Provide the (x, y) coordinate of the cell's center where the given text is located.  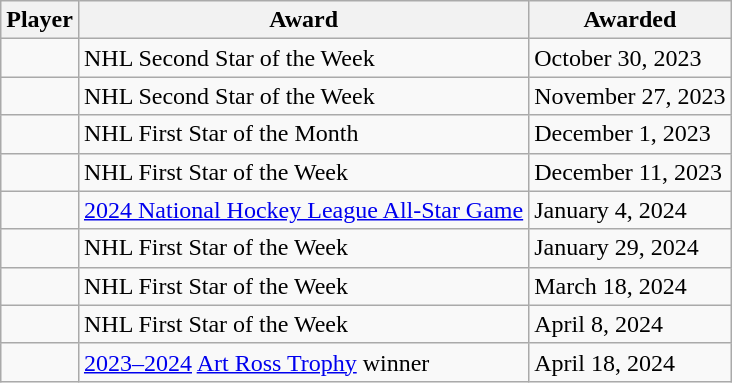
December 1, 2023 (630, 134)
January 4, 2024 (630, 210)
December 11, 2023 (630, 172)
Awarded (630, 20)
November 27, 2023 (630, 96)
NHL First Star of the Month (303, 134)
April 18, 2024 (630, 362)
March 18, 2024 (630, 286)
Player (40, 20)
2024 National Hockey League All-Star Game (303, 210)
January 29, 2024 (630, 248)
Award (303, 20)
April 8, 2024 (630, 324)
2023–2024 Art Ross Trophy winner (303, 362)
October 30, 2023 (630, 58)
